Return the (x, y) coordinate for the center point of the cell that contains the specified text.  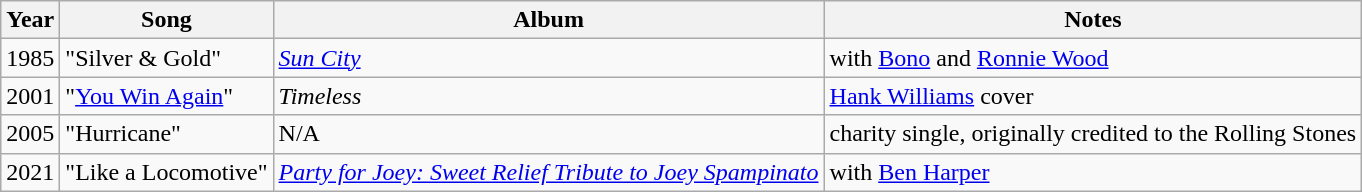
"Silver & Gold" (166, 58)
"You Win Again" (166, 96)
2005 (30, 134)
2021 (30, 172)
Timeless (548, 96)
Party for Joey: Sweet Relief Tribute to Joey Spampinato (548, 172)
1985 (30, 58)
Hank Williams cover (1093, 96)
2001 (30, 96)
Song (166, 20)
Sun City (548, 58)
Notes (1093, 20)
N/A (548, 134)
with Bono and Ronnie Wood (1093, 58)
"Hurricane" (166, 134)
"Like a Locomotive" (166, 172)
with Ben Harper (1093, 172)
Year (30, 20)
charity single, originally credited to the Rolling Stones (1093, 134)
Album (548, 20)
